Locate the cell with the specified text and output its (x, y) center coordinate. 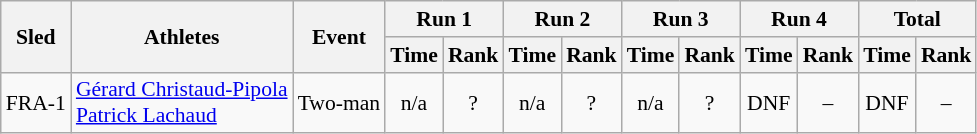
Run 2 (562, 19)
Run 1 (444, 19)
Total (917, 19)
FRA-1 (36, 102)
Gérard Christaud-PipolaPatrick Lachaud (182, 102)
Run 4 (799, 19)
Two-man (340, 102)
Sled (36, 36)
Event (340, 36)
Athletes (182, 36)
Run 3 (681, 19)
